Pinpoint the cell where the given text exists, returning its (X, Y) midpoint coordinate. 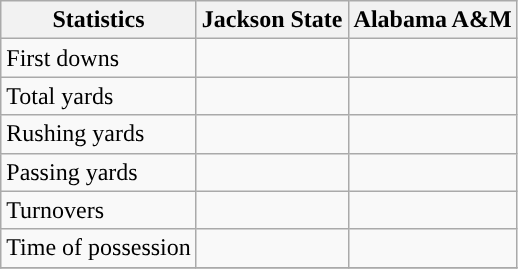
Passing yards (99, 172)
Turnovers (99, 210)
Time of possession (99, 248)
Jackson State (272, 20)
Alabama A&M (432, 20)
Total yards (99, 96)
Statistics (99, 20)
First downs (99, 58)
Rushing yards (99, 134)
